Locate the cell with the specified text and output its (x, y) center coordinate. 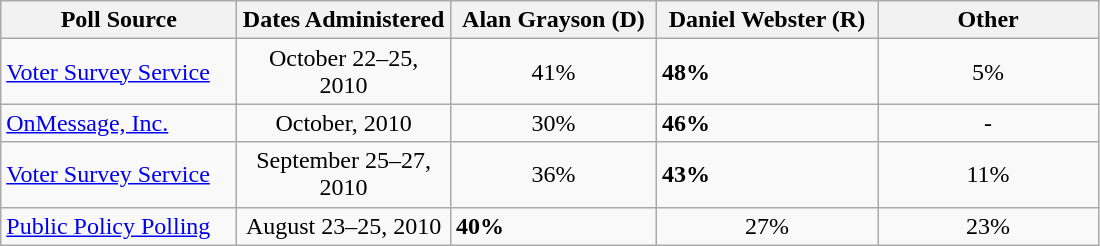
Daniel Webster (R) (766, 20)
36% (553, 174)
Other (988, 20)
23% (988, 226)
OnMessage, Inc. (119, 123)
- (988, 123)
October 22–25, 2010 (344, 72)
5% (988, 72)
30% (553, 123)
September 25–27, 2010 (344, 174)
Dates Administered (344, 20)
11% (988, 174)
48% (766, 72)
Poll Source (119, 20)
Public Policy Polling (119, 226)
46% (766, 123)
27% (766, 226)
40% (553, 226)
Alan Grayson (D) (553, 20)
October, 2010 (344, 123)
43% (766, 174)
41% (553, 72)
August 23–25, 2010 (344, 226)
